Locate the cell with the specified text and output its [x, y] center coordinate. 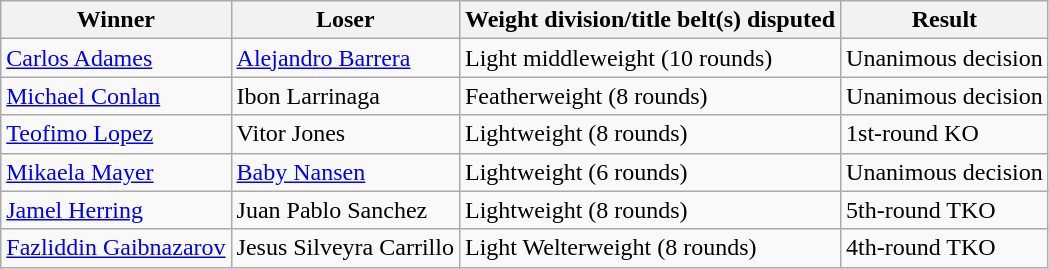
4th-round TKO [945, 248]
Fazliddin Gaibnazarov [116, 248]
Light middleweight (10 rounds) [650, 58]
Winner [116, 20]
Jamel Herring [116, 210]
Light Welterweight (8 rounds) [650, 248]
Loser [345, 20]
Juan Pablo Sanchez [345, 210]
1st-round KO [945, 134]
Teofimo Lopez [116, 134]
Result [945, 20]
Michael Conlan [116, 96]
Baby Nansen [345, 172]
5th-round TKO [945, 210]
Alejandro Barrera [345, 58]
Weight division/title belt(s) disputed [650, 20]
Ibon Larrinaga [345, 96]
Mikaela Mayer [116, 172]
Vitor Jones [345, 134]
Jesus Silveyra Carrillo [345, 248]
Carlos Adames [116, 58]
Featherweight (8 rounds) [650, 96]
Lightweight (6 rounds) [650, 172]
